Detect which cell encompasses the target text, then output its (x, y) center coordinate. 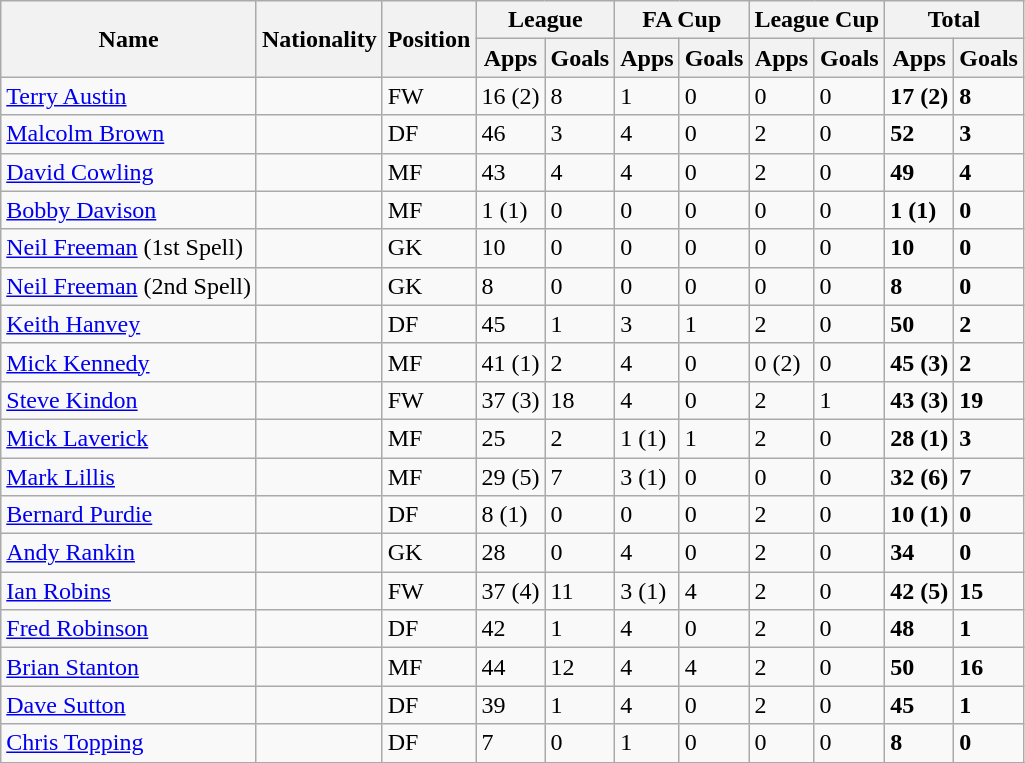
11 (580, 591)
32 (6) (920, 477)
Mick Laverick (129, 438)
16 (989, 667)
Mick Kennedy (129, 362)
39 (510, 705)
Fred Robinson (129, 629)
Malcolm Brown (129, 134)
League (546, 20)
17 (2) (920, 96)
8 (1) (510, 515)
43 (3) (920, 400)
Mark Lillis (129, 477)
Position (429, 39)
Dave Sutton (129, 705)
37 (4) (510, 591)
28 (1) (920, 438)
46 (510, 134)
25 (510, 438)
Bernard Purdie (129, 515)
Nationality (319, 39)
16 (2) (510, 96)
42 (5) (920, 591)
15 (989, 591)
Neil Freeman (2nd Spell) (129, 286)
League Cup (817, 20)
Chris Topping (129, 743)
Terry Austin (129, 96)
Total (954, 20)
44 (510, 667)
19 (989, 400)
42 (510, 629)
41 (1) (510, 362)
28 (510, 553)
43 (510, 172)
29 (5) (510, 477)
FA Cup (682, 20)
Keith Hanvey (129, 324)
12 (580, 667)
Brian Stanton (129, 667)
48 (920, 629)
David Cowling (129, 172)
Neil Freeman (1st Spell) (129, 248)
37 (3) (510, 400)
0 (2) (782, 362)
10 (1) (920, 515)
Name (129, 39)
52 (920, 134)
49 (920, 172)
Steve Kindon (129, 400)
Bobby Davison (129, 210)
34 (920, 553)
Andy Rankin (129, 553)
45 (3) (920, 362)
18 (580, 400)
Ian Robins (129, 591)
